Find where the given text appears and provide that cell's center as (x, y) coordinate. 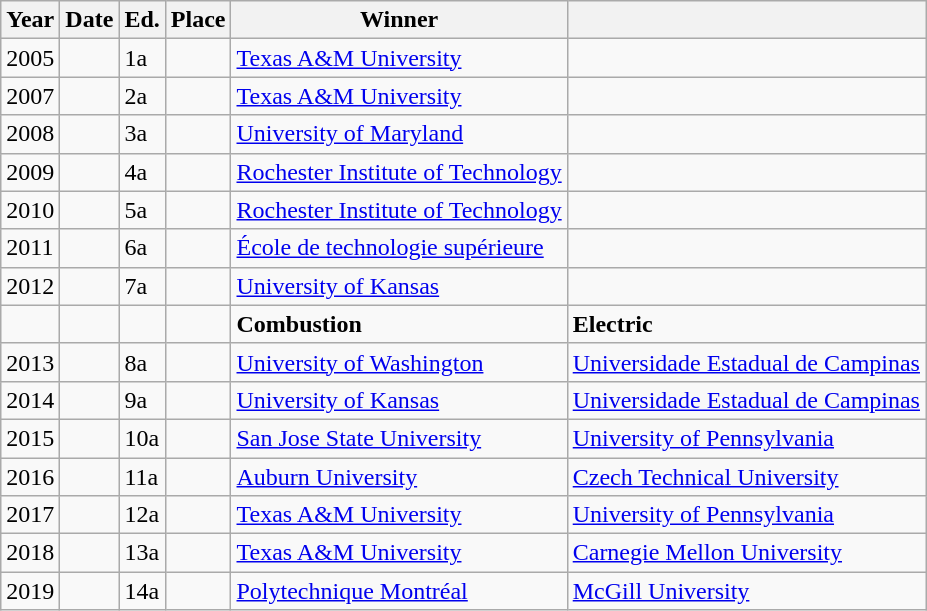
2013 (30, 362)
2007 (30, 96)
2005 (30, 58)
2019 (30, 591)
2010 (30, 210)
2017 (30, 515)
San Jose State University (399, 438)
University of Washington (399, 362)
11a (142, 477)
Year (30, 20)
2011 (30, 248)
12a (142, 515)
13a (142, 553)
Place (198, 20)
Auburn University (399, 477)
5a (142, 210)
2009 (30, 172)
2015 (30, 438)
14a (142, 591)
9a (142, 400)
Combustion (399, 324)
8a (142, 362)
Electric (746, 324)
3a (142, 134)
2018 (30, 553)
2a (142, 96)
2016 (30, 477)
Ed. (142, 20)
Carnegie Mellon University (746, 553)
École de technologie supérieure (399, 248)
6a (142, 248)
2012 (30, 286)
McGill University (746, 591)
University of Maryland (399, 134)
Polytechnique Montréal (399, 591)
2014 (30, 400)
1a (142, 58)
Czech Technical University (746, 477)
Date (90, 20)
4a (142, 172)
Winner (399, 20)
7a (142, 286)
10a (142, 438)
2008 (30, 134)
